For the text-containing cell, return its midpoint in (X, Y) coordinate format. 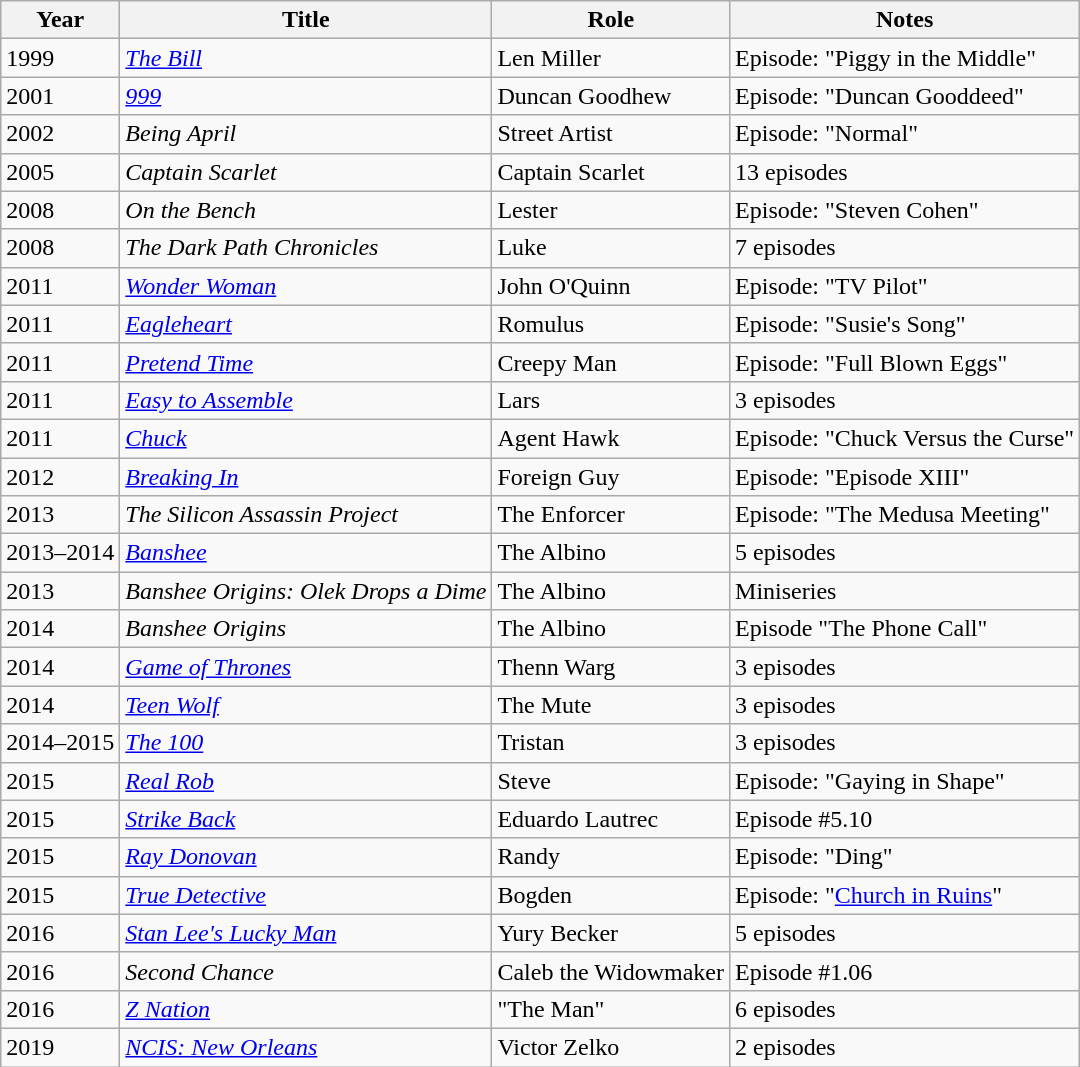
Episode: "Piggy in the Middle" (905, 58)
True Detective (306, 895)
Len Miller (611, 58)
Stan Lee's Lucky Man (306, 933)
Ray Donovan (306, 857)
Foreign Guy (611, 477)
John O'Quinn (611, 286)
Episode: "TV Pilot" (905, 286)
Episode: "Susie's Song" (905, 324)
Year (60, 20)
Luke (611, 248)
Episode #5.10 (905, 819)
Street Artist (611, 134)
Steve (611, 781)
Teen Wolf (306, 705)
Thenn Warg (611, 667)
Chuck (306, 438)
Miniseries (905, 591)
Pretend Time (306, 362)
2005 (60, 172)
Episode: "Episode XIII" (905, 477)
2019 (60, 1047)
2014–2015 (60, 743)
Episode "The Phone Call" (905, 629)
Game of Thrones (306, 667)
Second Chance (306, 971)
Notes (905, 20)
Victor Zelko (611, 1047)
Lester (611, 210)
The Enforcer (611, 515)
Tristan (611, 743)
2001 (60, 96)
Eduardo Lautrec (611, 819)
Episode: "Ding" (905, 857)
Caleb the Widowmaker (611, 971)
Duncan Goodhew (611, 96)
The Mute (611, 705)
The Bill (306, 58)
Bogden (611, 895)
2 episodes (905, 1047)
Eagleheart (306, 324)
Title (306, 20)
6 episodes (905, 1009)
On the Bench (306, 210)
Episode: "Steven Cohen" (905, 210)
2013–2014 (60, 553)
Episode #1.06 (905, 971)
Banshee Origins: Olek Drops a Dime (306, 591)
Episode: "Gaying in Shape" (905, 781)
Episode: "Normal" (905, 134)
13 episodes (905, 172)
The Dark Path Chronicles (306, 248)
1999 (60, 58)
999 (306, 96)
Romulus (611, 324)
2002 (60, 134)
Yury Becker (611, 933)
NCIS: New Orleans (306, 1047)
Breaking In (306, 477)
The 100 (306, 743)
7 episodes (905, 248)
Randy (611, 857)
Episode: "The Medusa Meeting" (905, 515)
Strike Back (306, 819)
Z Nation (306, 1009)
Wonder Woman (306, 286)
Banshee Origins (306, 629)
"The Man" (611, 1009)
Role (611, 20)
Creepy Man (611, 362)
Being April (306, 134)
Real Rob (306, 781)
The Silicon Assassin Project (306, 515)
Episode: "Church in Ruins" (905, 895)
Agent Hawk (611, 438)
Lars (611, 400)
Episode: "Full Blown Eggs" (905, 362)
Episode: "Duncan Gooddeed" (905, 96)
Banshee (306, 553)
Easy to Assemble (306, 400)
Episode: "Chuck Versus the Curse" (905, 438)
2012 (60, 477)
